Find where the given text appears and provide that cell's center as [X, Y] coordinate. 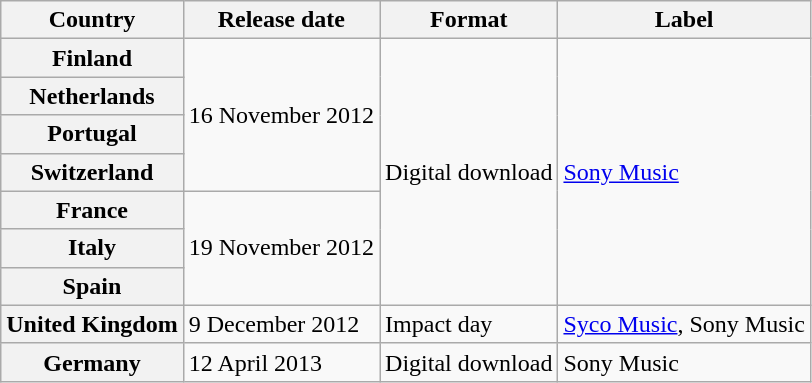
Country [92, 20]
16 November 2012 [281, 115]
Spain [92, 286]
19 November 2012 [281, 248]
France [92, 210]
Format [469, 20]
Switzerland [92, 172]
12 April 2013 [281, 362]
Italy [92, 248]
Impact day [469, 324]
Syco Music, Sony Music [684, 324]
Finland [92, 58]
Release date [281, 20]
Netherlands [92, 96]
Label [684, 20]
Portugal [92, 134]
Germany [92, 362]
9 December 2012 [281, 324]
United Kingdom [92, 324]
